Locate the cell with the specified text and output its [x, y] center coordinate. 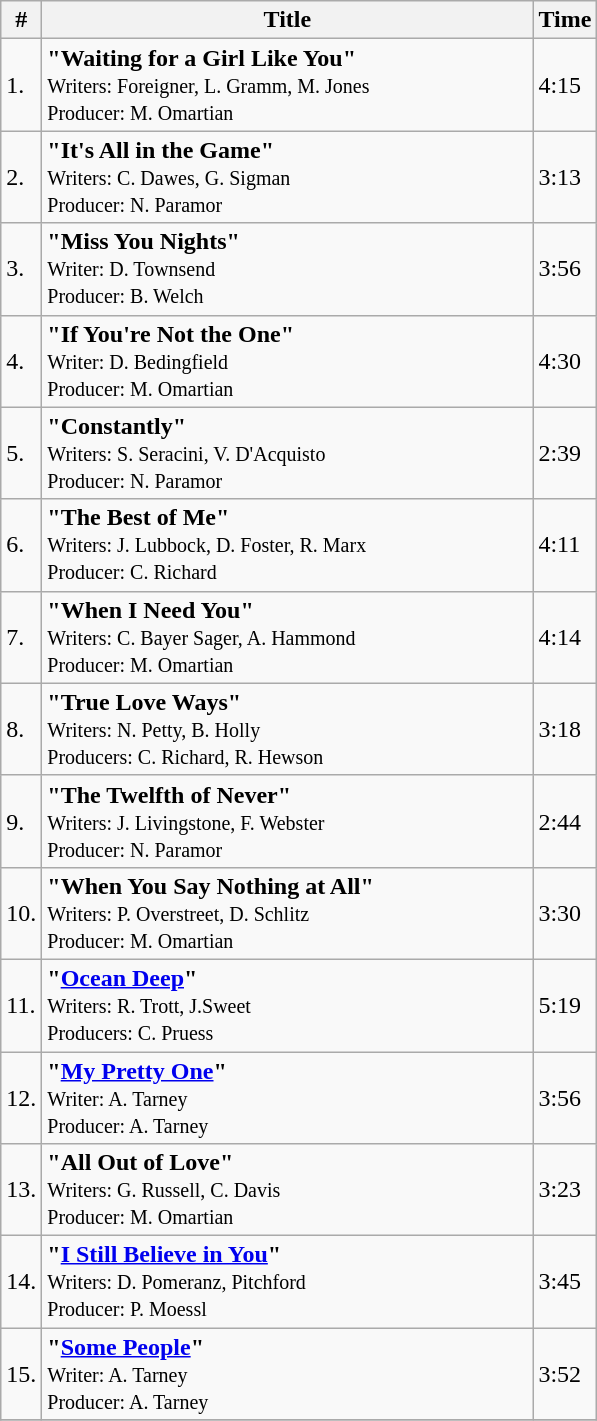
"If You're Not the One"Writer: D. Bedingfield Producer: M. Omartian [288, 361]
"I Still Believe in You"Writers: D. Pomeranz, Pitchford Producer: P. Moessl [288, 1282]
4:11 [565, 545]
"It's All in the Game"Writers: C. Dawes, G. Sigman Producer: N. Paramor [288, 177]
3:18 [565, 729]
15. [22, 1374]
4:14 [565, 637]
3:23 [565, 1190]
3:13 [565, 177]
"The Best of Me"Writers: J. Lubbock, D. Foster, R. Marx Producer: C. Richard [288, 545]
3:52 [565, 1374]
4. [22, 361]
10. [22, 913]
"When You Say Nothing at All" Writers: P. Overstreet, D. Schlitz Producer: M. Omartian [288, 913]
1. [22, 85]
# [22, 20]
4:30 [565, 361]
3:30 [565, 913]
9. [22, 821]
12. [22, 1098]
8. [22, 729]
Title [288, 20]
"All Out of Love"Writers: G. Russell, C. Davis Producer: M. Omartian [288, 1190]
"Constantly"Writers: S. Seracini, V. D'Acquisto Producer: N. Paramor [288, 453]
2. [22, 177]
"Miss You Nights"Writer: D. Townsend Producer: B. Welch [288, 269]
2:44 [565, 821]
"The Twelfth of Never"Writers: J. Livingstone, F. Webster Producer: N. Paramor [288, 821]
13. [22, 1190]
2:39 [565, 453]
"When I Need You"Writers: C. Bayer Sager, A. Hammond Producer: M. Omartian [288, 637]
11. [22, 1005]
"Some People"Writer: A. TarneyProducer: A. Tarney [288, 1374]
3. [22, 269]
6. [22, 545]
"My Pretty One"Writer: A. Tarney Producer: A. Tarney [288, 1098]
7. [22, 637]
4:15 [565, 85]
5. [22, 453]
14. [22, 1282]
5:19 [565, 1005]
3:45 [565, 1282]
"Waiting for a Girl Like You"Writers: Foreigner, L. Gramm, M. Jones Producer: M. Omartian [288, 85]
"True Love Ways"Writers: N. Petty, B. Holly Producers: C. Richard, R. Hewson [288, 729]
"Ocean Deep"Writers: R. Trott, J.Sweet Producers: C. Pruess [288, 1005]
Time [565, 20]
